Scan for the cell matching the given text and deliver its (x, y) coordinate at center. 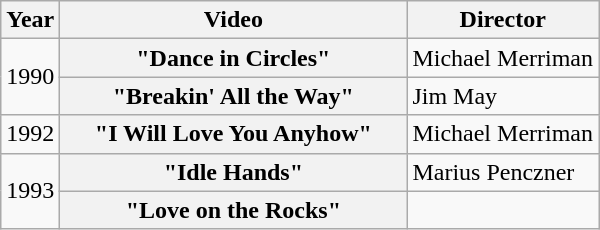
1992 (30, 134)
1990 (30, 77)
"Breakin' All the Way" (234, 96)
Video (234, 20)
Director (503, 20)
1993 (30, 191)
Jim May (503, 96)
"Idle Hands" (234, 172)
Marius Penczner (503, 172)
"I Will Love You Anyhow" (234, 134)
"Love on the Rocks" (234, 210)
Year (30, 20)
"Dance in Circles" (234, 58)
